Provide the (X, Y) coordinate of the cell's center where the given text is located.  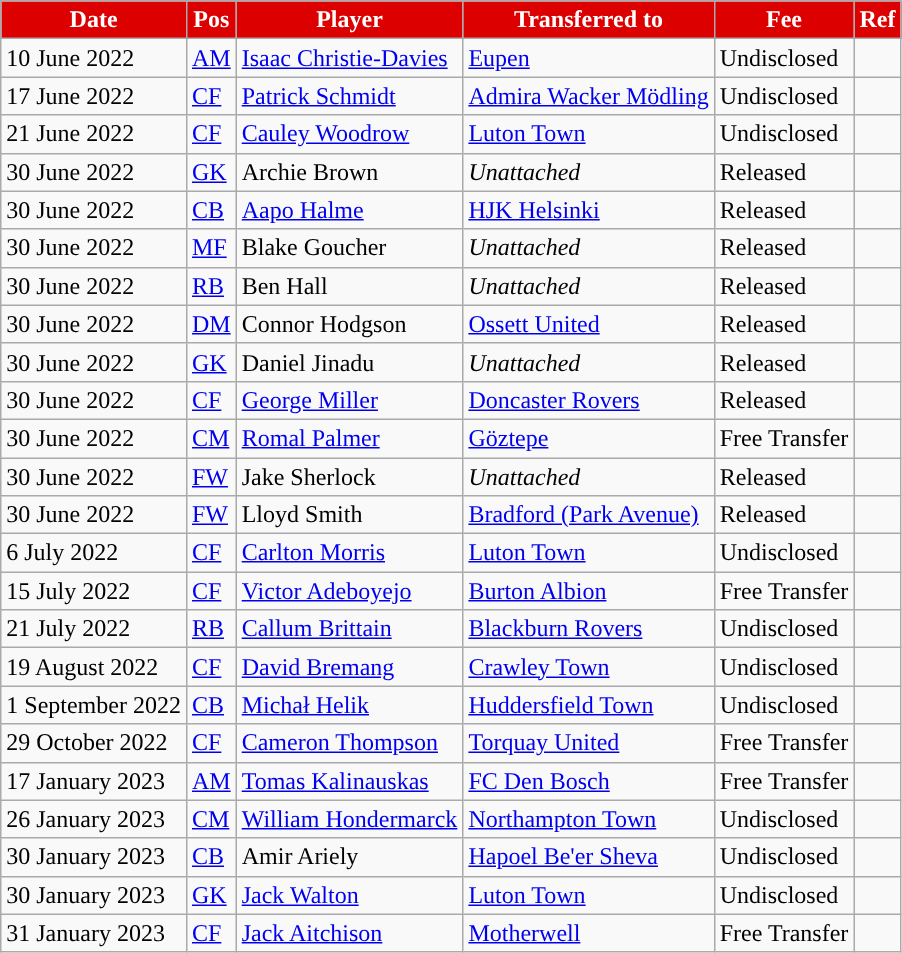
1 September 2022 (94, 705)
31 January 2023 (94, 933)
Amir Ariely (350, 857)
Torquay United (588, 743)
Cauley Woodrow (350, 134)
Cameron Thompson (350, 743)
Göztepe (588, 438)
Isaac Christie-Davies (350, 58)
Jake Sherlock (350, 477)
Hapoel Be'er Sheva (588, 857)
Aapo Halme (350, 210)
Motherwell (588, 933)
Victor Adeboyejo (350, 591)
Northampton Town (588, 819)
FC Den Bosch (588, 781)
Ben Hall (350, 286)
Carlton Morris (350, 553)
Jack Aitchison (350, 933)
David Bremang (350, 667)
George Miller (350, 400)
Pos (211, 20)
15 July 2022 (94, 591)
19 August 2022 (94, 667)
DM (211, 324)
Eupen (588, 58)
17 January 2023 (94, 781)
HJK Helsinki (588, 210)
Player (350, 20)
Daniel Jinadu (350, 362)
6 July 2022 (94, 553)
10 June 2022 (94, 58)
Callum Brittain (350, 629)
Date (94, 20)
Huddersfield Town (588, 705)
Ref (878, 20)
Bradford (Park Avenue) (588, 515)
Romal Palmer (350, 438)
Doncaster Rovers (588, 400)
Burton Albion (588, 591)
Michał Helik (350, 705)
Blackburn Rovers (588, 629)
Fee (784, 20)
William Hondermarck (350, 819)
29 October 2022 (94, 743)
21 July 2022 (94, 629)
Admira Wacker Mödling (588, 96)
Lloyd Smith (350, 515)
21 June 2022 (94, 134)
Archie Brown (350, 172)
Blake Goucher (350, 248)
Jack Walton (350, 895)
Crawley Town (588, 667)
17 June 2022 (94, 96)
Tomas Kalinauskas (350, 781)
26 January 2023 (94, 819)
Connor Hodgson (350, 324)
Transferred to (588, 20)
MF (211, 248)
Ossett United (588, 324)
Patrick Schmidt (350, 96)
